Capture the cell that displays the provided text and extract its [x, y] central coordinate. 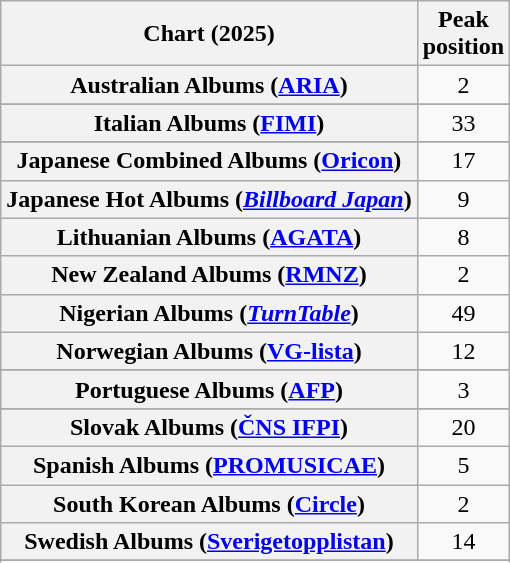
Slovak Albums (ČNS IFPI) [209, 427]
South Korean Albums (Circle) [209, 503]
Swedish Albums (Sverigetopplistan) [209, 542]
5 [463, 465]
49 [463, 313]
3 [463, 389]
Nigerian Albums (TurnTable) [209, 313]
New Zealand Albums (RMNZ) [209, 275]
Australian Albums (ARIA) [209, 85]
8 [463, 237]
Italian Albums (FIMI) [209, 123]
33 [463, 123]
Portuguese Albums (AFP) [209, 389]
17 [463, 161]
14 [463, 542]
Lithuanian Albums (AGATA) [209, 237]
12 [463, 351]
20 [463, 427]
Japanese Hot Albums (Billboard Japan) [209, 199]
Norwegian Albums (VG-lista) [209, 351]
Peakposition [463, 34]
Chart (2025) [209, 34]
Spanish Albums (PROMUSICAE) [209, 465]
Japanese Combined Albums (Oricon) [209, 161]
9 [463, 199]
